Extract the [x, y] coordinate from the center of the cell holding the provided text.  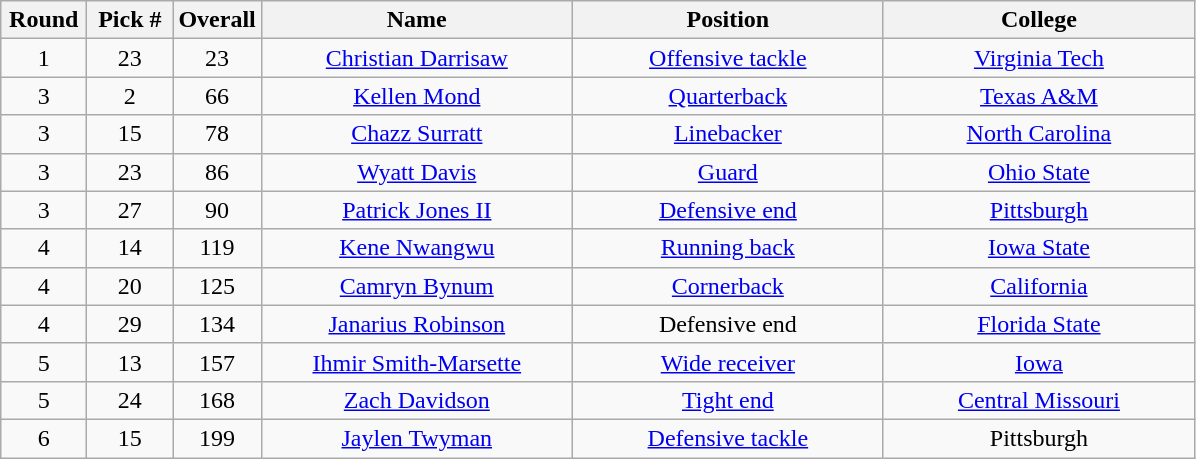
24 [130, 400]
Name [416, 20]
134 [217, 324]
Central Missouri [1038, 400]
Iowa [1038, 362]
Florida State [1038, 324]
North Carolina [1038, 134]
13 [130, 362]
157 [217, 362]
Wyatt Davis [416, 172]
Kene Nwangwu [416, 248]
Camryn Bynum [416, 286]
Janarius Robinson [416, 324]
168 [217, 400]
199 [217, 438]
90 [217, 210]
2 [130, 96]
Quarterback [728, 96]
Defensive tackle [728, 438]
Iowa State [1038, 248]
Texas A&M [1038, 96]
20 [130, 286]
14 [130, 248]
Virginia Tech [1038, 58]
86 [217, 172]
Christian Darrisaw [416, 58]
29 [130, 324]
78 [217, 134]
Chazz Surratt [416, 134]
Offensive tackle [728, 58]
125 [217, 286]
Wide receiver [728, 362]
1 [44, 58]
27 [130, 210]
Linebacker [728, 134]
Round [44, 20]
Overall [217, 20]
66 [217, 96]
Jaylen Twyman [416, 438]
Tight end [728, 400]
Patrick Jones II [416, 210]
Ohio State [1038, 172]
Pick # [130, 20]
119 [217, 248]
Kellen Mond [416, 96]
Running back [728, 248]
6 [44, 438]
Position [728, 20]
California [1038, 286]
College [1038, 20]
Ihmir Smith-Marsette [416, 362]
Zach Davidson [416, 400]
Guard [728, 172]
Cornerback [728, 286]
